Output the [x, y] coordinate of the center of the cell containing the given text.  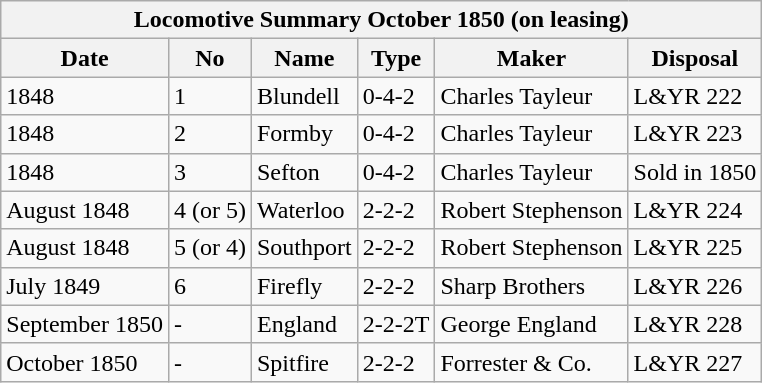
Disposal [695, 58]
L&YR 227 [695, 362]
6 [210, 286]
No [210, 58]
Blundell [304, 96]
Southport [304, 248]
L&YR 228 [695, 324]
Sefton [304, 172]
Locomotive Summary October 1850 (on leasing) [382, 20]
2-2-2T [396, 324]
3 [210, 172]
L&YR 224 [695, 210]
October 1850 [85, 362]
1 [210, 96]
L&YR 225 [695, 248]
Sharp Brothers [532, 286]
2 [210, 134]
L&YR 223 [695, 134]
Sold in 1850 [695, 172]
Waterloo [304, 210]
L&YR 222 [695, 96]
England [304, 324]
July 1849 [85, 286]
September 1850 [85, 324]
Forrester & Co. [532, 362]
4 (or 5) [210, 210]
Type [396, 58]
Maker [532, 58]
George England [532, 324]
Firefly [304, 286]
5 (or 4) [210, 248]
Name [304, 58]
L&YR 226 [695, 286]
Formby [304, 134]
Date [85, 58]
Spitfire [304, 362]
